Find where the given text appears and provide that cell's center as (x, y) coordinate. 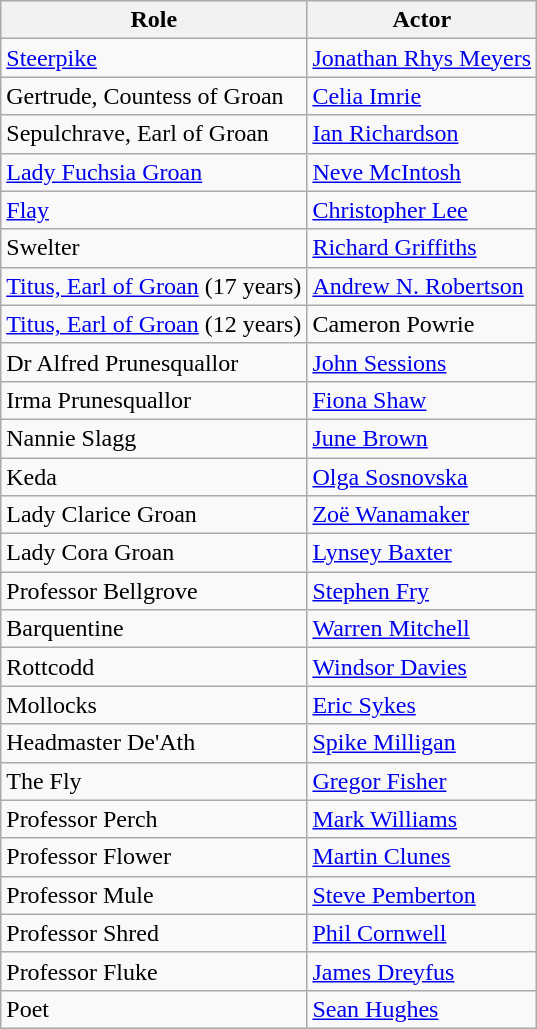
Titus, Earl of Groan (17 years) (154, 286)
Swelter (154, 248)
Windsor Davies (422, 667)
John Sessions (422, 362)
Olga Sosnovska (422, 477)
Keda (154, 477)
Professor Mule (154, 895)
Lynsey Baxter (422, 553)
Flay (154, 210)
Dr Alfred Prunesquallor (154, 362)
The Fly (154, 781)
Poet (154, 1009)
Cameron Powrie (422, 324)
Irma Prunesquallor (154, 400)
Professor Perch (154, 819)
Mark Williams (422, 819)
Sean Hughes (422, 1009)
Steerpike (154, 58)
Mollocks (154, 705)
Lady Fuchsia Groan (154, 172)
Fiona Shaw (422, 400)
June Brown (422, 438)
Barquentine (154, 629)
Rottcodd (154, 667)
James Dreyfus (422, 971)
Lady Clarice Groan (154, 515)
Phil Cornwell (422, 933)
Headmaster De'Ath (154, 743)
Zoë Wanamaker (422, 515)
Professor Flower (154, 857)
Spike Milligan (422, 743)
Andrew N. Robertson (422, 286)
Ian Richardson (422, 134)
Professor Fluke (154, 971)
Stephen Fry (422, 591)
Actor (422, 20)
Professor Bellgrove (154, 591)
Jonathan Rhys Meyers (422, 58)
Nannie Slagg (154, 438)
Christopher Lee (422, 210)
Warren Mitchell (422, 629)
Sepulchrave, Earl of Groan (154, 134)
Richard Griffiths (422, 248)
Professor Shred (154, 933)
Gertrude, Countess of Groan (154, 96)
Steve Pemberton (422, 895)
Role (154, 20)
Martin Clunes (422, 857)
Neve McIntosh (422, 172)
Celia Imrie (422, 96)
Titus, Earl of Groan (12 years) (154, 324)
Lady Cora Groan (154, 553)
Eric Sykes (422, 705)
Gregor Fisher (422, 781)
